Pinpoint the cell where the given text exists, returning its (x, y) midpoint coordinate. 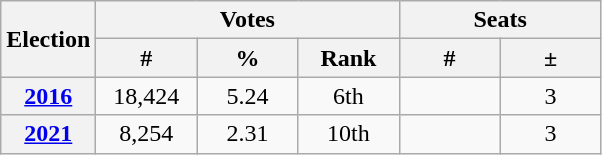
5.24 (248, 96)
Election (48, 39)
18,424 (146, 96)
% (248, 58)
2021 (48, 134)
Rank (348, 58)
± (550, 58)
8,254 (146, 134)
2.31 (248, 134)
Votes (248, 20)
10th (348, 134)
2016 (48, 96)
6th (348, 96)
Seats (500, 20)
